Provide the [x, y] coordinate of the cell's center where the given text is located.  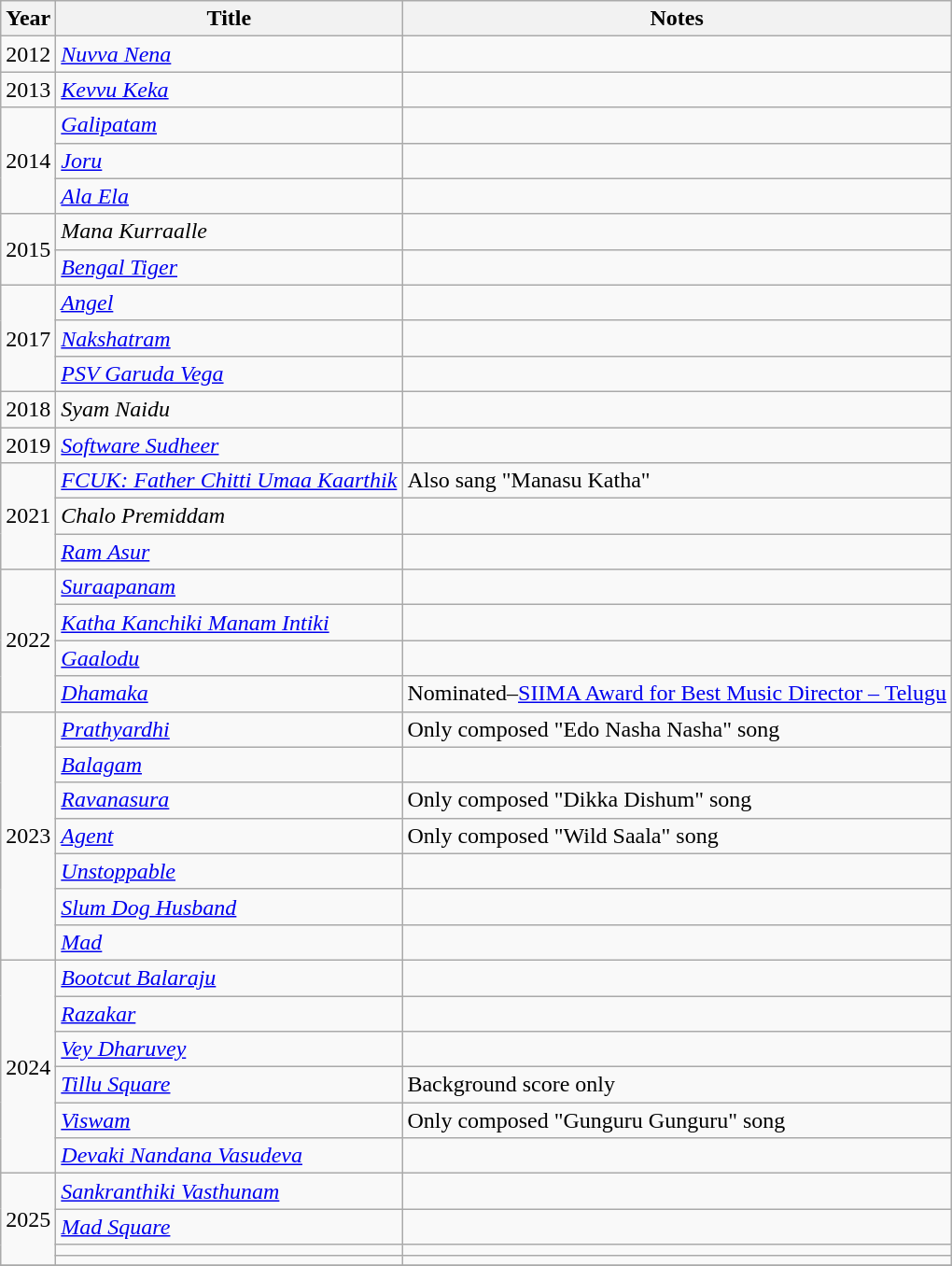
Sankranthiki Vasthunam [230, 1191]
2023 [28, 836]
2022 [28, 640]
Vey Dharuvey [230, 1049]
Only composed "Gunguru Gunguru" song [678, 1120]
Also sang "Manasu Katha" [678, 481]
Kevvu Keka [230, 90]
Ravanasura [230, 800]
Ala Ela [230, 196]
2014 [28, 161]
Only composed "Edo Nasha Nasha" song [678, 729]
2013 [28, 90]
Chalo Premiddam [230, 516]
Mad Square [230, 1227]
Unstoppable [230, 871]
Tillu Square [230, 1085]
Suraapanam [230, 587]
Dhamaka [230, 694]
Bengal Tiger [230, 267]
Angel [230, 302]
Agent [230, 836]
2025 [28, 1219]
Mad [230, 942]
Viswam [230, 1120]
2018 [28, 409]
Joru [230, 161]
Nominated–SIIMA Award for Best Music Director – Telugu [678, 694]
2024 [28, 1066]
Razakar [230, 1013]
2019 [28, 445]
Only composed "Wild Saala" song [678, 836]
FCUK: Father Chitti Umaa Kaarthik [230, 481]
Background score only [678, 1085]
Katha Kanchiki Manam Intiki [230, 623]
Ram Asur [230, 552]
Nakshatram [230, 338]
Galipatam [230, 125]
Nuvva Nena [230, 54]
2012 [28, 54]
Prathyardhi [230, 729]
2015 [28, 249]
2017 [28, 338]
Year [28, 19]
Software Sudheer [230, 445]
Devaki Nandana Vasudeva [230, 1156]
Syam Naidu [230, 409]
Bootcut Balaraju [230, 978]
Slum Dog Husband [230, 907]
Balagam [230, 765]
2021 [28, 516]
Only composed "Dikka Dishum" song [678, 800]
Gaalodu [230, 658]
PSV Garuda Vega [230, 373]
Mana Kurraalle [230, 232]
Notes [678, 19]
Title [230, 19]
